Extract the (x, y) coordinate from the center of the cell holding the provided text.  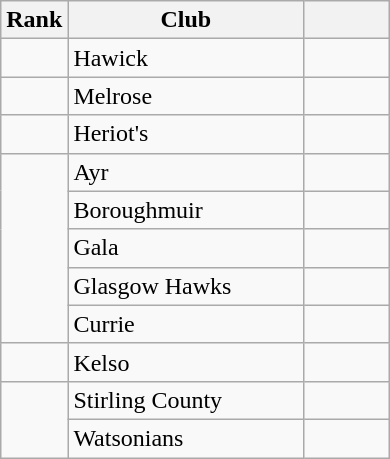
Watsonians (186, 438)
Heriot's (186, 134)
Rank (34, 20)
Glasgow Hawks (186, 286)
Club (186, 20)
Hawick (186, 58)
Melrose (186, 96)
Ayr (186, 172)
Currie (186, 324)
Gala (186, 248)
Kelso (186, 362)
Stirling County (186, 400)
Boroughmuir (186, 210)
